Detect which cell encompasses the target text, then output its (X, Y) center coordinate. 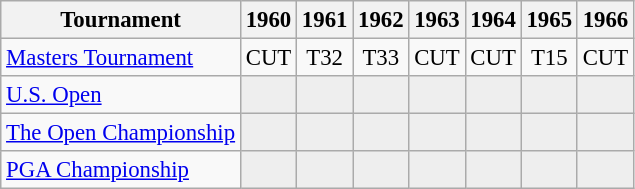
1966 (605, 20)
T33 (381, 58)
1960 (268, 20)
PGA Championship (121, 170)
1965 (549, 20)
T32 (325, 58)
T15 (549, 58)
U.S. Open (121, 95)
1962 (381, 20)
1963 (437, 20)
Tournament (121, 20)
1961 (325, 20)
1964 (493, 20)
The Open Championship (121, 133)
Masters Tournament (121, 58)
